Provide the [X, Y] coordinate of the cell's center where the given text is located.  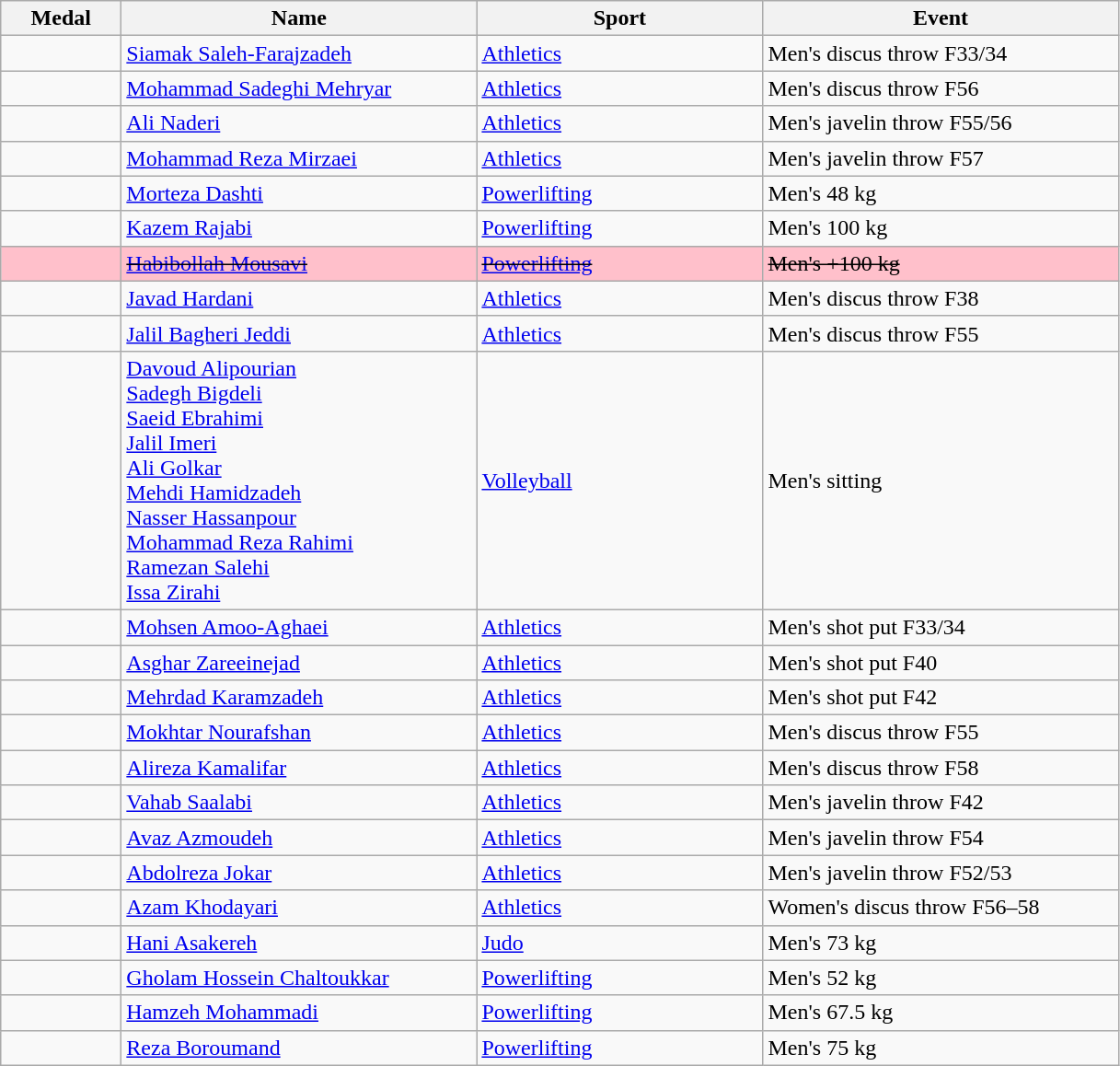
Men's +100 kg [941, 263]
Men's discus throw F56 [941, 88]
Habibollah Mousavi [299, 263]
Men's 73 kg [941, 943]
Morteza Dashti [299, 193]
Men's shot put F33/34 [941, 627]
Azam Khodayari [299, 908]
Reza Boroumand [299, 1048]
Men's javelin throw F42 [941, 803]
Medal [61, 18]
Asghar Zareeinejad [299, 662]
Men's javelin throw F52/53 [941, 873]
Avaz Azmoudeh [299, 838]
Volleyball [620, 481]
Men's discus throw F33/34 [941, 53]
Sport [620, 18]
Name [299, 18]
Men's sitting [941, 481]
Jalil Bagheri Jeddi [299, 333]
Abdolreza Jokar [299, 873]
Judo [620, 943]
Men's shot put F42 [941, 698]
Men's discus throw F38 [941, 298]
Mohammad Reza Mirzaei [299, 158]
Men's javelin throw F54 [941, 838]
Gholam Hossein Chaltoukkar [299, 978]
Men's shot put F40 [941, 662]
Mehrdad Karamzadeh [299, 698]
Vahab Saalabi [299, 803]
Event [941, 18]
Siamak Saleh-Farajzadeh [299, 53]
Mohsen Amoo-Aghaei [299, 627]
Men's javelin throw F57 [941, 158]
Hani Asakereh [299, 943]
Ali Naderi [299, 123]
Alireza Kamalifar [299, 768]
Men's 75 kg [941, 1048]
Men's 48 kg [941, 193]
Davoud AlipourianSadegh BigdeliSaeid EbrahimiJalil ImeriAli GolkarMehdi HamidzadehNasser HassanpourMohammad Reza RahimiRamezan SalehiIssa Zirahi [299, 481]
Hamzeh Mohammadi [299, 1013]
Mohammad Sadeghi Mehryar [299, 88]
Women's discus throw F56–58 [941, 908]
Kazem Rajabi [299, 228]
Men's discus throw F58 [941, 768]
Mokhtar Nourafshan [299, 733]
Javad Hardani [299, 298]
Men's 100 kg [941, 228]
Men's 67.5 kg [941, 1013]
Men's 52 kg [941, 978]
Men's javelin throw F55/56 [941, 123]
